Extract the (X, Y) coordinate from the center of the cell holding the provided text.  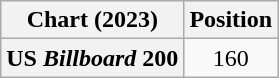
Position (231, 20)
US Billboard 200 (92, 58)
160 (231, 58)
Chart (2023) (92, 20)
